Identify which cell holds the provided text, then report its (X, Y) central coordinate. 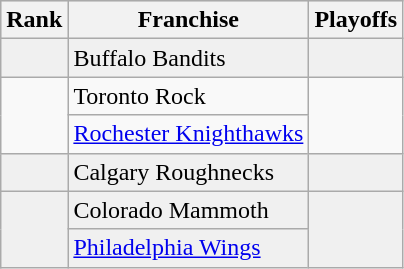
Philadelphia Wings (188, 248)
Rank (34, 20)
Rochester Knighthawks (188, 134)
Buffalo Bandits (188, 58)
Calgary Roughnecks (188, 172)
Playoffs (356, 20)
Toronto Rock (188, 96)
Franchise (188, 20)
Colorado Mammoth (188, 210)
